For the text-containing cell, return its midpoint in (X, Y) coordinate format. 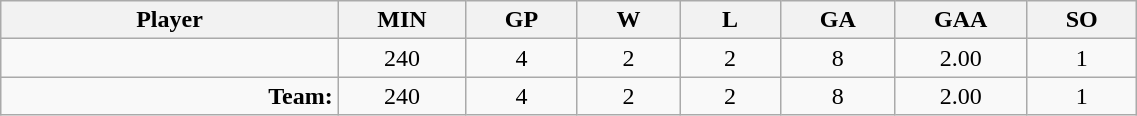
MIN (402, 20)
GAA (961, 20)
Team: (170, 96)
W (628, 20)
GP (522, 20)
Player (170, 20)
GA (838, 20)
SO (1081, 20)
L (730, 20)
